Pinpoint the cell where the given text exists, returning its [X, Y] midpoint coordinate. 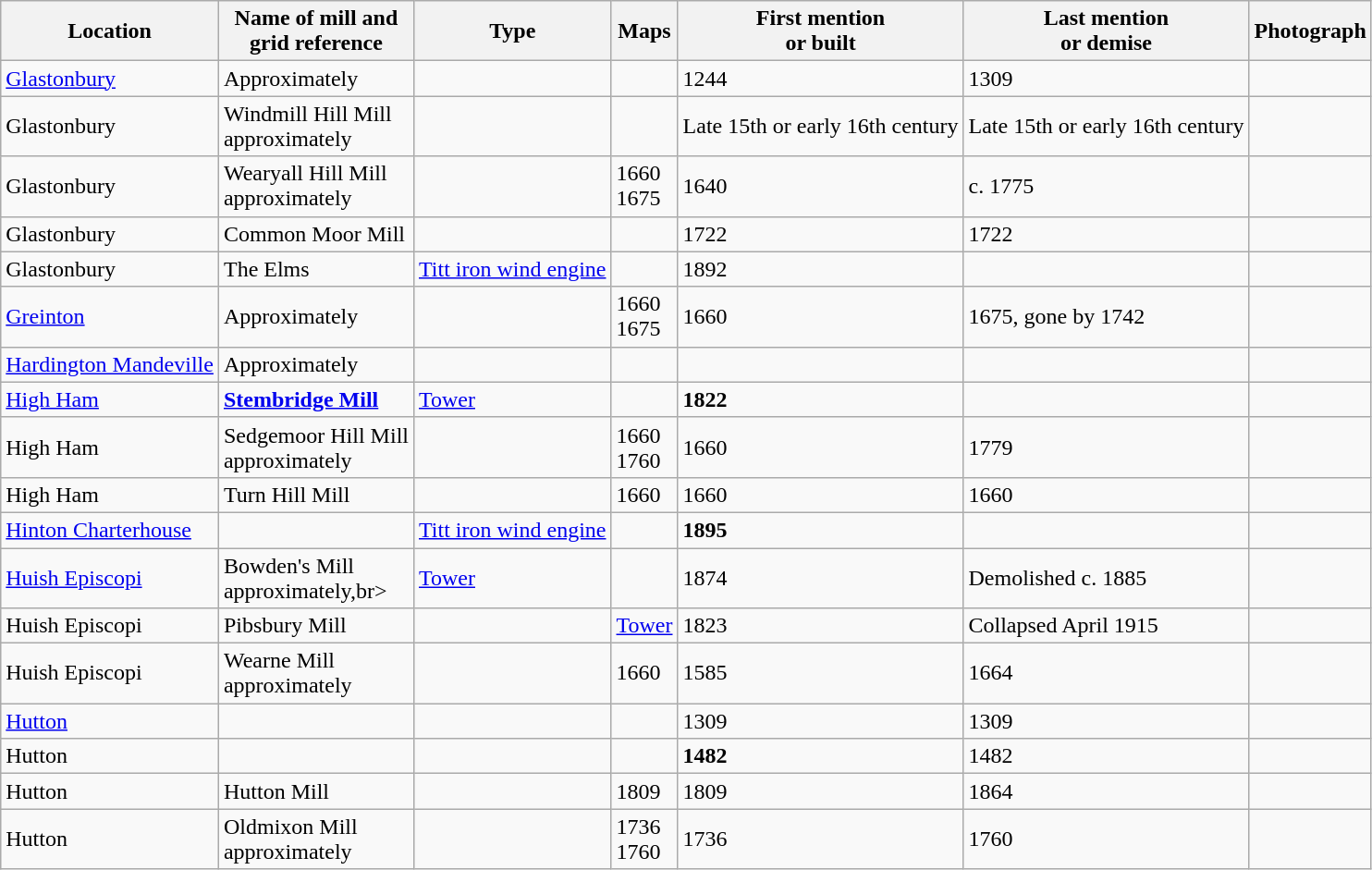
Common Moor Mill [316, 234]
1760 [1106, 839]
Pibsbury Mill [316, 626]
1823 [821, 626]
Stembridge Mill [316, 399]
16601760 [644, 447]
First mentionor built [821, 31]
1874 [821, 577]
Turn Hill Mill [316, 495]
c. 1775 [1106, 187]
Windmill Hill Millapproximately [316, 126]
Wearyall Hill Millapproximately [316, 187]
Demolished c. 1885 [1106, 577]
1585 [821, 673]
The Elms [316, 269]
17361760 [644, 839]
Greinton [110, 316]
1736 [821, 839]
1864 [1106, 791]
1675, gone by 1742 [1106, 316]
1822 [821, 399]
Maps [644, 31]
Type [512, 31]
1664 [1106, 673]
1244 [821, 79]
Oldmixon Millapproximately [316, 839]
1892 [821, 269]
Hinton Charterhouse [110, 530]
Photograph [1310, 31]
Hardington Mandeville [110, 364]
1895 [821, 530]
Wearne Millapproximately [316, 673]
Name of mill andgrid reference [316, 31]
Sedgemoor Hill Millapproximately [316, 447]
Location [110, 31]
Hutton Mill [316, 791]
Collapsed April 1915 [1106, 626]
1640 [821, 187]
Last mention or demise [1106, 31]
Bowden's Millapproximately,br> [316, 577]
1779 [1106, 447]
